Search for the cell housing the specified text and yield its (x, y) center coordinate. 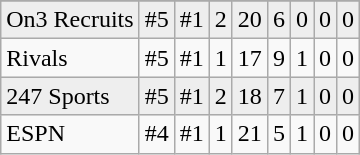
9 (278, 58)
On3 Recruits (70, 20)
18 (250, 96)
21 (250, 134)
#4 (156, 134)
17 (250, 58)
ESPN (70, 134)
20 (250, 20)
6 (278, 20)
Rivals (70, 58)
247 Sports (70, 96)
7 (278, 96)
5 (278, 134)
